Scan for the cell matching the given text and deliver its (x, y) coordinate at center. 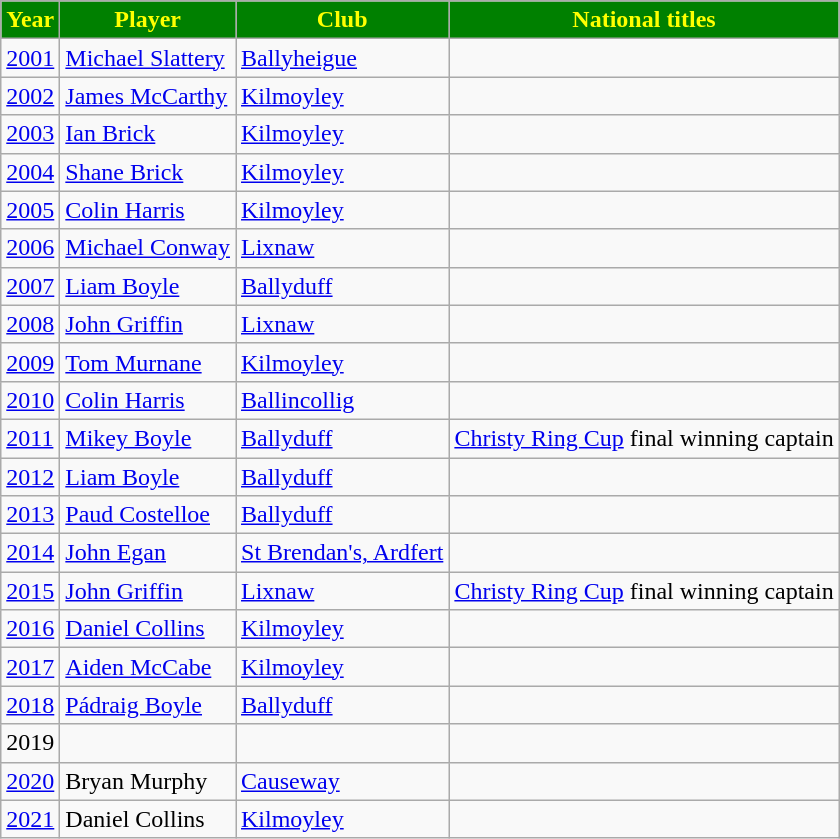
Year (30, 20)
Ballyheigue (342, 58)
Paud Costelloe (148, 515)
2009 (30, 362)
2014 (30, 553)
Player (148, 20)
2003 (30, 134)
National titles (644, 20)
2011 (30, 438)
2012 (30, 477)
2005 (30, 210)
John Egan (148, 553)
Ian Brick (148, 134)
2007 (30, 286)
2019 (30, 743)
2015 (30, 591)
2008 (30, 324)
2021 (30, 819)
Bryan Murphy (148, 781)
2013 (30, 515)
Club (342, 20)
Tom Murnane (148, 362)
Mikey Boyle (148, 438)
2016 (30, 629)
Michael Conway (148, 248)
2020 (30, 781)
Shane Brick (148, 172)
James McCarthy (148, 96)
2018 (30, 705)
Causeway (342, 781)
2010 (30, 400)
2017 (30, 667)
Pádraig Boyle (148, 705)
St Brendan's, Ardfert (342, 553)
2002 (30, 96)
2004 (30, 172)
2001 (30, 58)
Michael Slattery (148, 58)
2006 (30, 248)
Aiden McCabe (148, 667)
Ballincollig (342, 400)
